Pinpoint the cell where the given text exists, returning its (X, Y) midpoint coordinate. 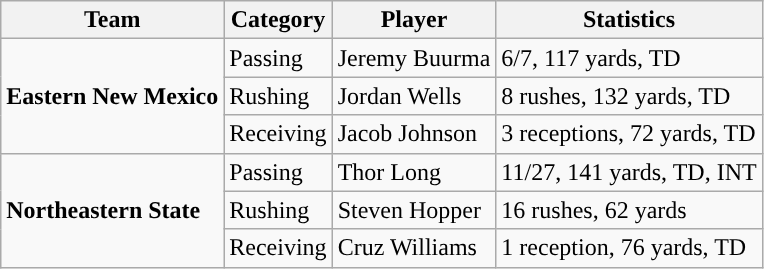
Player (414, 20)
16 rushes, 62 yards (629, 210)
Category (278, 20)
Jacob Johnson (414, 134)
Eastern New Mexico (112, 96)
Statistics (629, 20)
Cruz Williams (414, 248)
6/7, 117 yards, TD (629, 58)
Thor Long (414, 172)
11/27, 141 yards, TD, INT (629, 172)
Jordan Wells (414, 96)
3 receptions, 72 yards, TD (629, 134)
8 rushes, 132 yards, TD (629, 96)
Northeastern State (112, 210)
Team (112, 20)
1 reception, 76 yards, TD (629, 248)
Steven Hopper (414, 210)
Jeremy Buurma (414, 58)
